Extract the (X, Y) coordinate from the center of the cell holding the provided text.  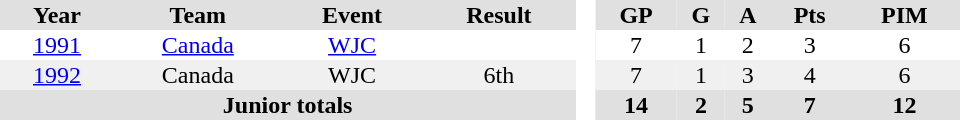
Event (352, 15)
6th (500, 75)
14 (636, 105)
1992 (57, 75)
5 (748, 105)
1991 (57, 45)
4 (810, 75)
Team (198, 15)
PIM (904, 15)
GP (636, 15)
Result (500, 15)
Year (57, 15)
A (748, 15)
G (701, 15)
Pts (810, 15)
12 (904, 105)
Junior totals (288, 105)
